Return [x, y] of the center of cell containing provided text 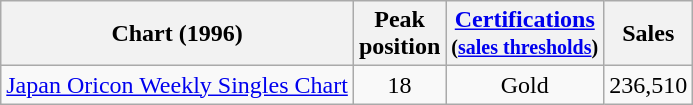
Chart (1996) [178, 34]
Japan Oricon Weekly Singles Chart [178, 85]
Certifications(sales thresholds) [525, 34]
236,510 [648, 85]
Peakposition [399, 34]
Sales [648, 34]
Gold [525, 85]
18 [399, 85]
